Locate the cell with the specified text and output its (x, y) center coordinate. 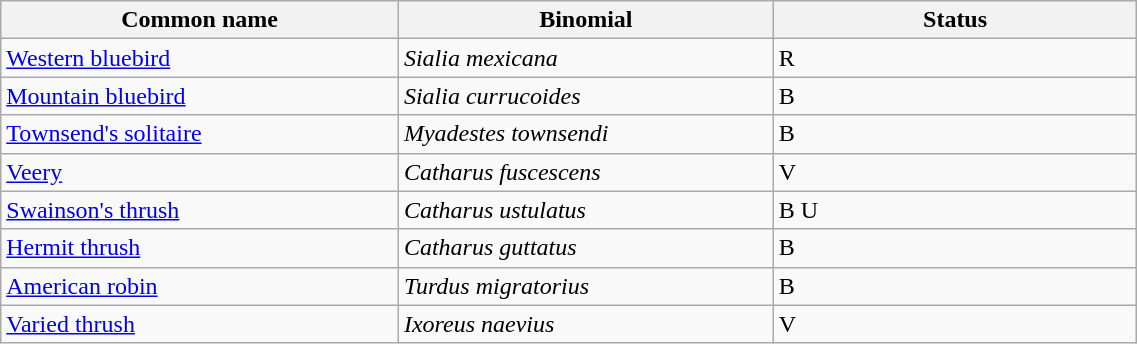
Catharus ustulatus (586, 210)
Binomial (586, 20)
Catharus fuscescens (586, 172)
Common name (200, 20)
Myadestes townsendi (586, 134)
Hermit thrush (200, 248)
Catharus guttatus (586, 248)
Status (955, 20)
Swainson's thrush (200, 210)
Turdus migratorius (586, 286)
Mountain bluebird (200, 96)
Veery (200, 172)
Townsend's solitaire (200, 134)
Sialia currucoides (586, 96)
B U (955, 210)
Varied thrush (200, 324)
Sialia mexicana (586, 58)
Western bluebird (200, 58)
R (955, 58)
Ixoreus naevius (586, 324)
American robin (200, 286)
